Search for the cell housing the specified text and yield its (x, y) center coordinate. 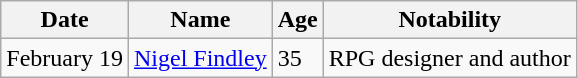
Age (298, 20)
RPG designer and author (450, 58)
February 19 (65, 58)
Date (65, 20)
Nigel Findley (200, 58)
35 (298, 58)
Name (200, 20)
Notability (450, 20)
